Detect which cell encompasses the target text, then output its [X, Y] center coordinate. 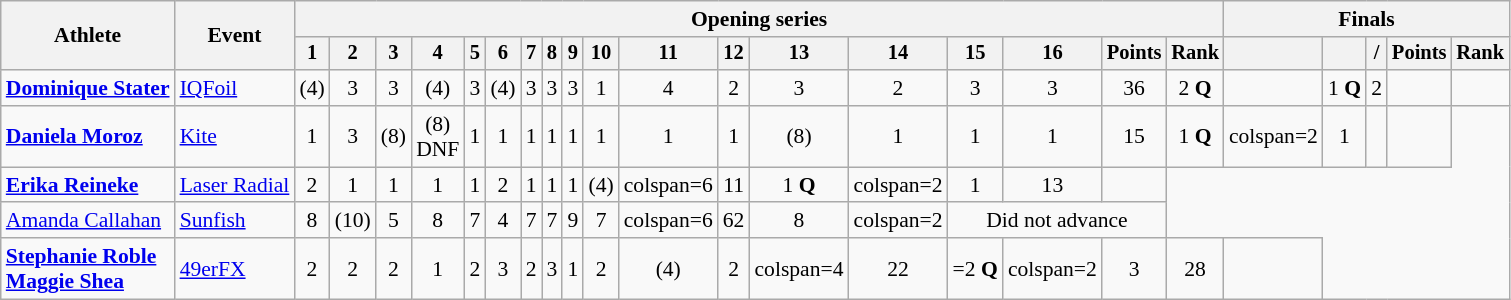
Did not advance [1058, 221]
colspan=4 [798, 268]
(8)DNF [438, 136]
Dominique Stater [88, 88]
Daniela Moroz [88, 136]
12 [734, 54]
(10) [353, 221]
Event [235, 36]
IQFoil [235, 88]
36 [1134, 88]
62 [734, 221]
Amanda Callahan [88, 221]
Sunfish [235, 221]
16 [1052, 54]
10 [600, 54]
Opening series [759, 19]
Laser Radial [235, 185]
Erika Reineke [88, 185]
22 [898, 268]
=2 Q [976, 268]
6 [502, 54]
49erFX [235, 268]
Athlete [88, 36]
Kite [235, 136]
/ [1376, 54]
2 Q [1195, 88]
14 [898, 54]
Finals [1366, 19]
28 [1195, 268]
Stephanie RobleMaggie Shea [88, 268]
